Extract the (X, Y) coordinate from the center of the cell holding the provided text.  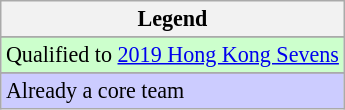
Already a core team (172, 90)
Qualified to 2019 Hong Kong Sevens (172, 54)
Legend (172, 18)
